From the cell containing the given text, extract its center point as [x, y] coordinate. 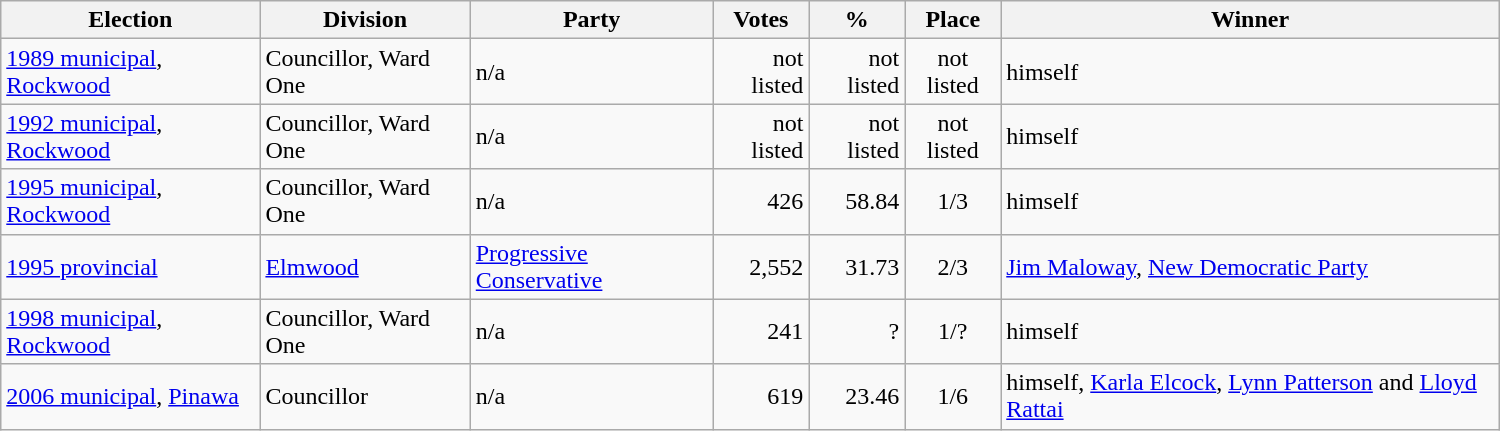
1/6 [953, 396]
Progressive Conservative [592, 266]
himself, Karla Elcock, Lynn Patterson and Lloyd Rattai [1250, 396]
Party [592, 20]
1/? [953, 332]
1989 municipal, Rockwood [130, 72]
2/3 [953, 266]
? [857, 332]
619 [761, 396]
1/3 [953, 202]
Elmwood [365, 266]
1995 municipal, Rockwood [130, 202]
58.84 [857, 202]
2006 municipal, Pinawa [130, 396]
2,552 [761, 266]
241 [761, 332]
Votes [761, 20]
23.46 [857, 396]
Councillor [365, 396]
1992 municipal, Rockwood [130, 136]
Winner [1250, 20]
426 [761, 202]
31.73 [857, 266]
Division [365, 20]
Place [953, 20]
Election [130, 20]
1998 municipal, Rockwood [130, 332]
% [857, 20]
1995 provincial [130, 266]
Jim Maloway, New Democratic Party [1250, 266]
